From the cell containing the given text, extract its center point as (x, y) coordinate. 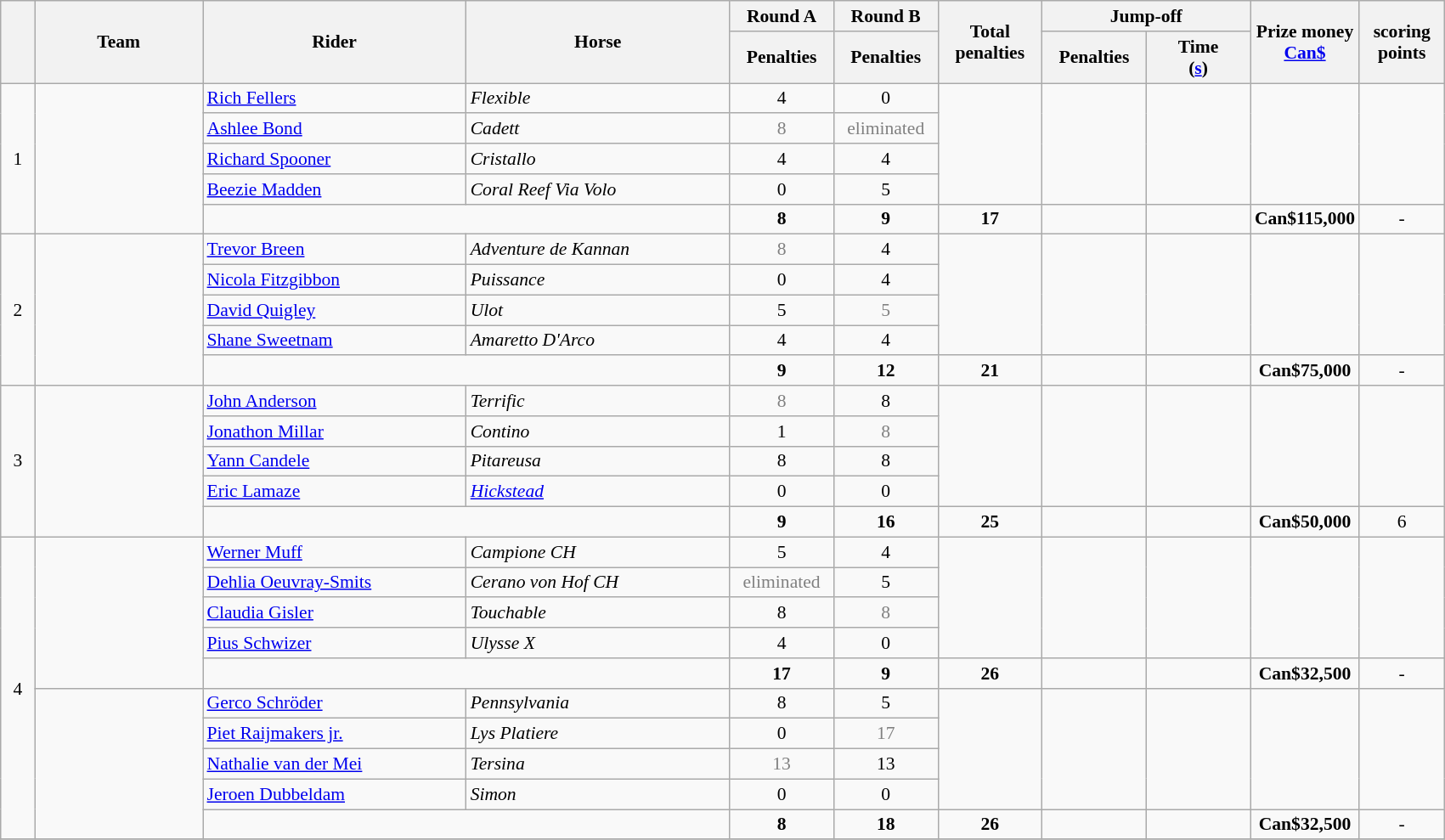
Adventure de Kannan (598, 250)
Prize moneyCan$ (1305, 42)
Ashlee Bond (334, 129)
12 (885, 371)
John Anderson (334, 401)
Werner Muff (334, 552)
Cadett (598, 129)
18 (885, 825)
Round B (885, 16)
Can$75,000 (1305, 371)
Jeroen Dubbeldam (334, 794)
Lys Platiere (598, 734)
Puissance (598, 280)
Dehlia Oeuvray-Smits (334, 583)
Jonathon Millar (334, 431)
Gerco Schröder (334, 703)
Pennsylvania (598, 703)
25 (991, 522)
scoringpoints (1402, 42)
Pitareusa (598, 461)
2 (18, 310)
Can$115,000 (1305, 219)
Piet Raijmakers jr. (334, 734)
Contino (598, 431)
Richard Spooner (334, 159)
Can$50,000 (1305, 522)
Total penalties (991, 42)
Shane Sweetnam (334, 341)
Hickstead (598, 492)
Round A (782, 16)
Claudia Gisler (334, 613)
16 (885, 522)
Pius Schwizer (334, 643)
Rider (334, 42)
Yann Candele (334, 461)
Amaretto D'Arco (598, 341)
David Quigley (334, 310)
Jump-off (1147, 16)
Cerano von Hof CH (598, 583)
Rich Fellers (334, 99)
3 (18, 461)
Trevor Breen (334, 250)
Beezie Madden (334, 189)
Simon (598, 794)
Touchable (598, 613)
6 (1402, 522)
Eric Lamaze (334, 492)
Nicola Fitzgibbon (334, 280)
Ulysse X (598, 643)
Ulot (598, 310)
Time(s) (1198, 58)
Tersina (598, 764)
Coral Reef Via Volo (598, 189)
Campione CH (598, 552)
Cristallo (598, 159)
21 (991, 371)
Flexible (598, 99)
Nathalie van der Mei (334, 764)
Horse (598, 42)
Terrific (598, 401)
Team (119, 42)
